Return [X, Y] of the center of cell containing provided text 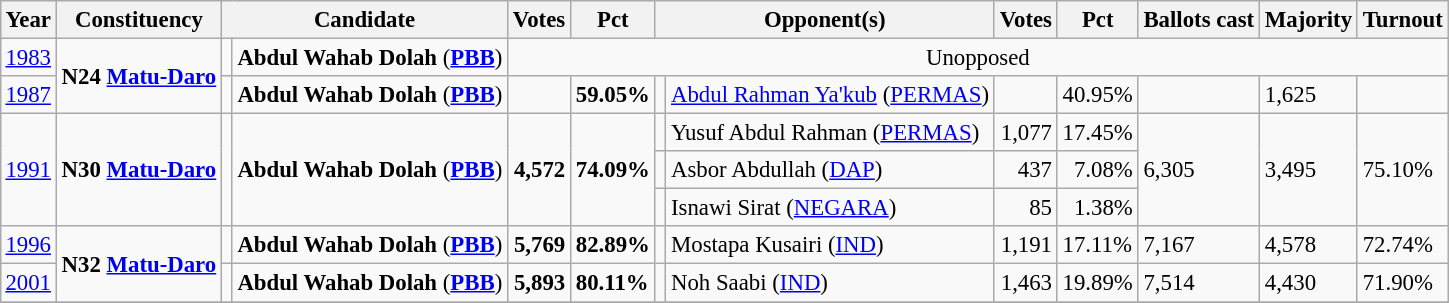
5,893 [540, 283]
1,191 [1026, 245]
4,578 [1308, 245]
17.11% [1098, 245]
Noh Saabi (IND) [830, 283]
7.08% [1098, 170]
N30 Matu-Daro [138, 170]
Turnout [1402, 20]
17.45% [1098, 133]
1,625 [1308, 95]
6,305 [1198, 170]
Asbor Abdullah (DAP) [830, 170]
72.74% [1402, 245]
5,769 [540, 245]
N24 Matu-Daro [138, 76]
1991 [28, 170]
82.89% [612, 245]
437 [1026, 170]
1987 [28, 95]
1.38% [1098, 208]
Year [28, 20]
Candidate [365, 20]
80.11% [612, 283]
19.89% [1098, 283]
71.90% [1402, 283]
1,077 [1026, 133]
40.95% [1098, 95]
Unopposed [978, 57]
74.09% [612, 170]
4,572 [540, 170]
Opponent(s) [824, 20]
59.05% [612, 95]
Mostapa Kusairi (IND) [830, 245]
N32 Matu-Daro [138, 264]
Isnawi Sirat (NEGARA) [830, 208]
75.10% [1402, 170]
Majority [1308, 20]
7,514 [1198, 283]
7,167 [1198, 245]
Ballots cast [1198, 20]
Constituency [138, 20]
Yusuf Abdul Rahman (PERMAS) [830, 133]
Abdul Rahman Ya'kub (PERMAS) [830, 95]
3,495 [1308, 170]
2001 [28, 283]
85 [1026, 208]
4,430 [1308, 283]
1,463 [1026, 283]
1996 [28, 245]
1983 [28, 57]
